Pinpoint the cell where the given text exists, returning its (x, y) midpoint coordinate. 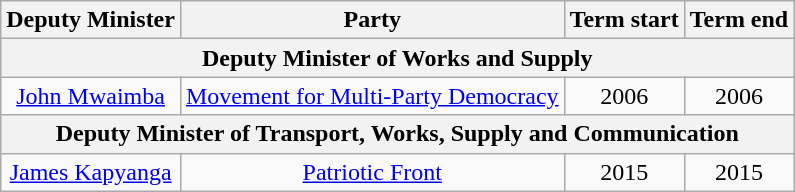
John Mwaimba (91, 96)
Patriotic Front (372, 172)
Movement for Multi-Party Democracy (372, 96)
Deputy Minister of Transport, Works, Supply and Communication (398, 134)
Deputy Minister of Works and Supply (398, 58)
Term start (624, 20)
Deputy Minister (91, 20)
Party (372, 20)
Term end (739, 20)
James Kapyanga (91, 172)
